Find where the given text appears and provide that cell's center as [x, y] coordinate. 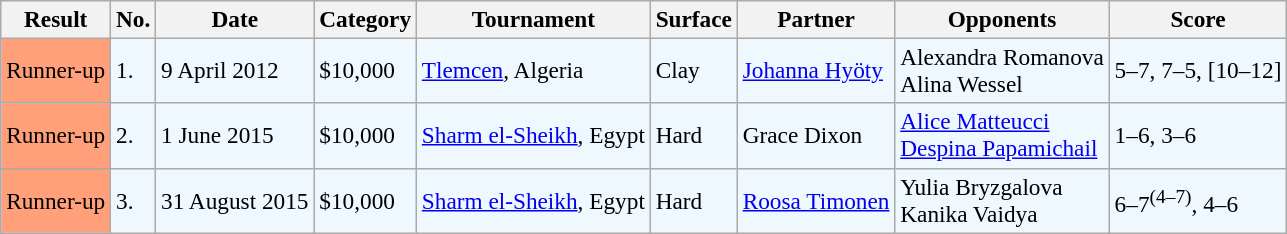
1. [134, 70]
1 June 2015 [235, 136]
31 August 2015 [235, 200]
Opponents [1002, 19]
Yulia Bryzgalova Kanika Vaidya [1002, 200]
Partner [816, 19]
Category [366, 19]
Surface [694, 19]
Roosa Timonen [816, 200]
9 April 2012 [235, 70]
Tlemcen, Algeria [533, 70]
5–7, 7–5, [10–12] [1198, 70]
Alice Matteucci Despina Papamichail [1002, 136]
No. [134, 19]
Date [235, 19]
Alexandra Romanova Alina Wessel [1002, 70]
Score [1198, 19]
Grace Dixon [816, 136]
6–7(4–7), 4–6 [1198, 200]
3. [134, 200]
Result [56, 19]
1–6, 3–6 [1198, 136]
2. [134, 136]
Clay [694, 70]
Johanna Hyöty [816, 70]
Tournament [533, 19]
